Output the [x, y] coordinate of the center of the cell containing the given text.  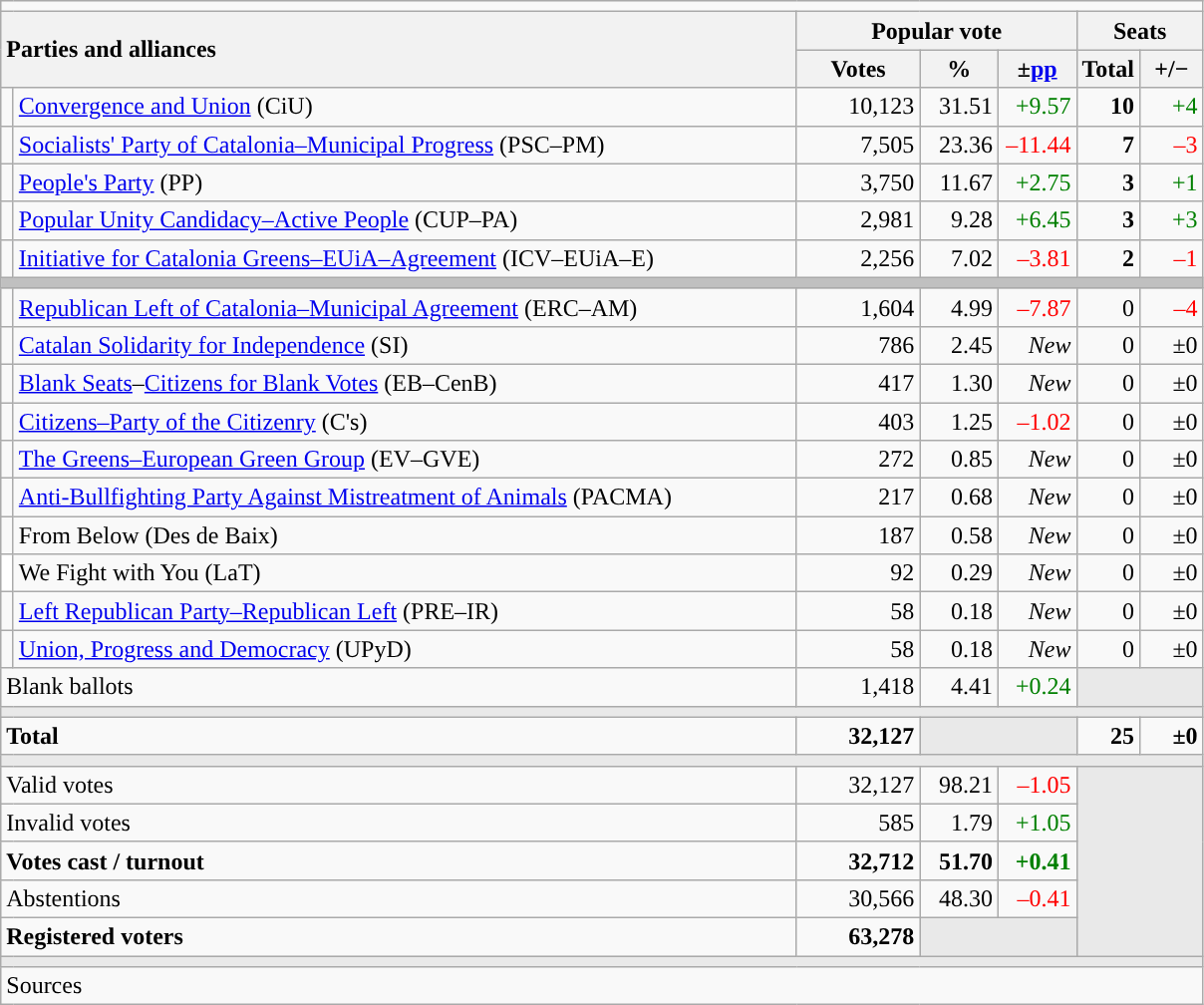
–1.05 [1037, 785]
The Greens–European Green Group (EV–GVE) [405, 460]
+/− [1172, 69]
–3.81 [1037, 258]
–4 [1172, 307]
Socialists' Party of Catalonia–Municipal Progress (PSC–PM) [405, 145]
3,750 [858, 182]
1,604 [858, 307]
–3 [1172, 145]
2,981 [858, 220]
7 [1108, 145]
51.70 [959, 860]
From Below (Des de Baix) [405, 535]
+6.45 [1037, 220]
31.51 [959, 107]
People's Party (PP) [405, 182]
–0.41 [1037, 898]
Abstentions [399, 898]
–7.87 [1037, 307]
% [959, 69]
Initiative for Catalonia Greens–EUiA–Agreement (ICV–EUiA–E) [405, 258]
1,418 [858, 687]
98.21 [959, 785]
Citizens–Party of the Citizenry (C's) [405, 422]
30,566 [858, 898]
+4 [1172, 107]
+3 [1172, 220]
Valid votes [399, 785]
417 [858, 383]
63,278 [858, 936]
0.68 [959, 498]
11.67 [959, 182]
48.30 [959, 898]
2,256 [858, 258]
Popular Unity Candidacy–Active People (CUP–PA) [405, 220]
786 [858, 345]
We Fight with You (LaT) [405, 573]
4.99 [959, 307]
–11.44 [1037, 145]
0.58 [959, 535]
Convergence and Union (CiU) [405, 107]
+0.24 [1037, 687]
2.45 [959, 345]
585 [858, 823]
–1.02 [1037, 422]
92 [858, 573]
Votes [858, 69]
7.02 [959, 258]
272 [858, 460]
Popular vote [937, 31]
Registered voters [399, 936]
1.79 [959, 823]
Union, Progress and Democracy (UPyD) [405, 649]
–1 [1172, 258]
32,712 [858, 860]
1.25 [959, 422]
23.36 [959, 145]
0.29 [959, 573]
+9.57 [1037, 107]
4.41 [959, 687]
10,123 [858, 107]
+1 [1172, 182]
Parties and alliances [399, 50]
217 [858, 498]
1.30 [959, 383]
0.85 [959, 460]
+0.41 [1037, 860]
Sources [602, 986]
10 [1108, 107]
±pp [1037, 69]
403 [858, 422]
+2.75 [1037, 182]
+1.05 [1037, 823]
Republican Left of Catalonia–Municipal Agreement (ERC–AM) [405, 307]
Blank Seats–Citizens for Blank Votes (EB–CenB) [405, 383]
Left Republican Party–Republican Left (PRE–IR) [405, 611]
Catalan Solidarity for Independence (SI) [405, 345]
Seats [1140, 31]
Invalid votes [399, 823]
2 [1108, 258]
9.28 [959, 220]
25 [1108, 736]
7,505 [858, 145]
Blank ballots [399, 687]
Votes cast / turnout [399, 860]
187 [858, 535]
Anti-Bullfighting Party Against Mistreatment of Animals (PACMA) [405, 498]
